Pinpoint the cell where the given text exists, returning its [x, y] midpoint coordinate. 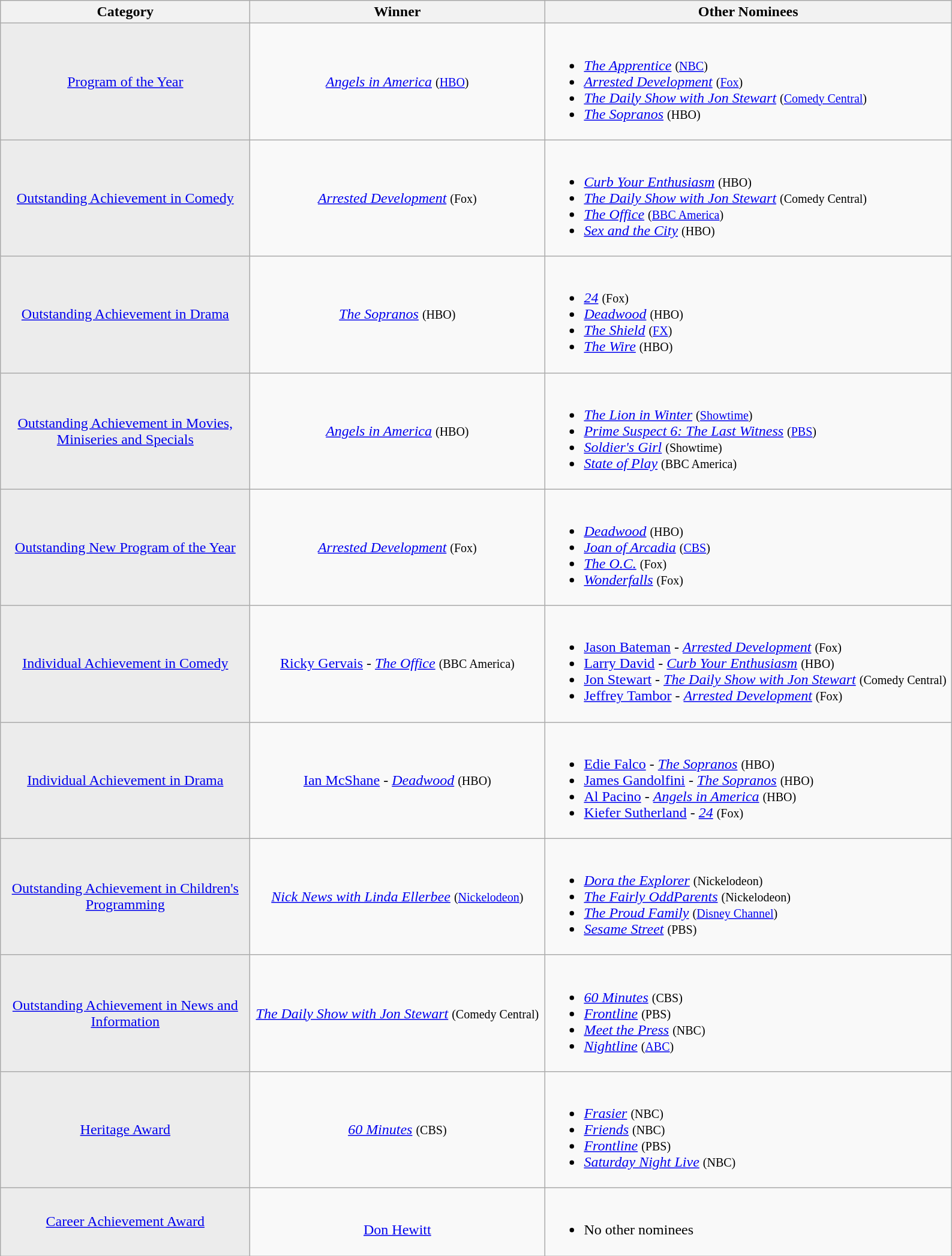
Outstanding Achievement in Children's Programming [125, 897]
60 Minutes (CBS) [397, 1129]
Outstanding Achievement in Movies, Miniseries and Specials [125, 431]
Category [125, 12]
60 Minutes (CBS)Frontline (PBS)Meet the Press (NBC)Nightline (ABC) [749, 1013]
The Apprentice (NBC)Arrested Development (Fox)The Daily Show with Jon Stewart (Comedy Central)The Sopranos (HBO) [749, 82]
Program of the Year [125, 82]
Individual Achievement in Drama [125, 780]
Dora the Explorer (Nickelodeon)The Fairly OddParents (Nickelodeon)The Proud Family (Disney Channel)Sesame Street (PBS) [749, 897]
The Daily Show with Jon Stewart (Comedy Central) [397, 1013]
No other nominees [749, 1222]
Ricky Gervais - The Office (BBC America) [397, 664]
Deadwood (HBO)Joan of Arcadia (CBS)The O.C. (Fox)Wonderfalls (Fox) [749, 547]
Nick News with Linda Ellerbee (Nickelodeon) [397, 897]
Outstanding Achievement in Comedy [125, 198]
Outstanding Achievement in Drama [125, 314]
Winner [397, 12]
Individual Achievement in Comedy [125, 664]
Curb Your Enthusiasm (HBO)The Daily Show with Jon Stewart (Comedy Central)The Office (BBC America)Sex and the City (HBO) [749, 198]
The Lion in Winter (Showtime)Prime Suspect 6: The Last Witness (PBS)Soldier's Girl (Showtime)State of Play (BBC America) [749, 431]
Frasier (NBC)Friends (NBC)Frontline (PBS)Saturday Night Live (NBC) [749, 1129]
Outstanding New Program of the Year [125, 547]
Career Achievement Award [125, 1222]
24 (Fox)Deadwood (HBO)The Shield (FX)The Wire (HBO) [749, 314]
Don Hewitt [397, 1222]
Edie Falco - The Sopranos (HBO)James Gandolfini - The Sopranos (HBO)Al Pacino - Angels in America (HBO)Kiefer Sutherland - 24 (Fox) [749, 780]
Heritage Award [125, 1129]
Other Nominees [749, 12]
Ian McShane - Deadwood (HBO) [397, 780]
The Sopranos (HBO) [397, 314]
Outstanding Achievement in News and Information [125, 1013]
